From the cell containing the given text, extract its center point as [x, y] coordinate. 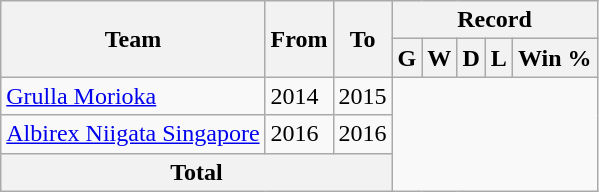
D [471, 58]
From [299, 39]
Win % [554, 58]
L [498, 58]
G [407, 58]
Team [133, 39]
Record [494, 20]
2015 [362, 96]
Grulla Morioka [133, 96]
To [362, 39]
Total [196, 172]
2014 [299, 96]
Albirex Niigata Singapore [133, 134]
W [440, 58]
